Extract the (x, y) coordinate from the center of the cell holding the provided text.  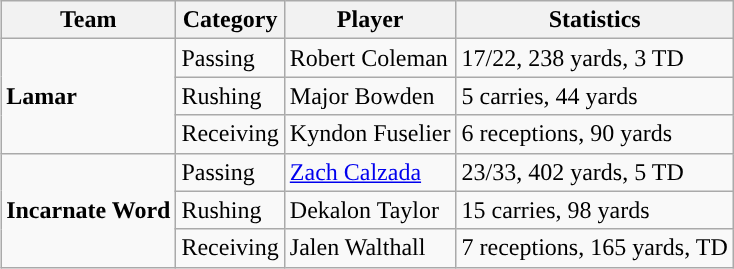
Category (230, 20)
Major Bowden (370, 96)
Player (370, 20)
Zach Calzada (370, 172)
Statistics (594, 20)
Dekalon Taylor (370, 210)
6 receptions, 90 yards (594, 134)
Lamar (88, 96)
Robert Coleman (370, 58)
Team (88, 20)
23/33, 402 yards, 5 TD (594, 172)
7 receptions, 165 yards, TD (594, 248)
15 carries, 98 yards (594, 210)
Kyndon Fuselier (370, 134)
Jalen Walthall (370, 248)
17/22, 238 yards, 3 TD (594, 58)
5 carries, 44 yards (594, 96)
Incarnate Word (88, 210)
